Search for the cell housing the specified text and yield its (X, Y) center coordinate. 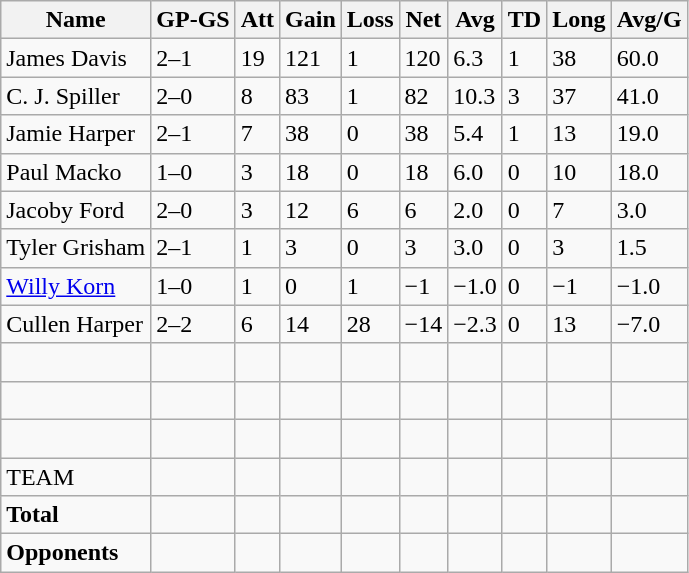
TEAM (76, 477)
5.4 (476, 134)
1.5 (649, 248)
14 (311, 324)
19 (257, 58)
−7.0 (649, 324)
Net (424, 20)
Willy Korn (76, 286)
Paul Macko (76, 172)
18.0 (649, 172)
41.0 (649, 96)
Jacoby Ford (76, 210)
Att (257, 20)
Name (76, 20)
Total (76, 515)
60.0 (649, 58)
28 (370, 324)
Cullen Harper (76, 324)
2–2 (193, 324)
Loss (370, 20)
6.3 (476, 58)
Tyler Grisham (76, 248)
Opponents (76, 553)
TD (524, 20)
−2.3 (476, 324)
10.3 (476, 96)
Long (579, 20)
Gain (311, 20)
121 (311, 58)
C. J. Spiller (76, 96)
2.0 (476, 210)
83 (311, 96)
82 (424, 96)
James Davis (76, 58)
10 (579, 172)
8 (257, 96)
120 (424, 58)
Avg/G (649, 20)
−14 (424, 324)
GP-GS (193, 20)
12 (311, 210)
Avg (476, 20)
19.0 (649, 134)
6.0 (476, 172)
37 (579, 96)
Jamie Harper (76, 134)
